Find where the given text appears and provide that cell's center as [X, Y] coordinate. 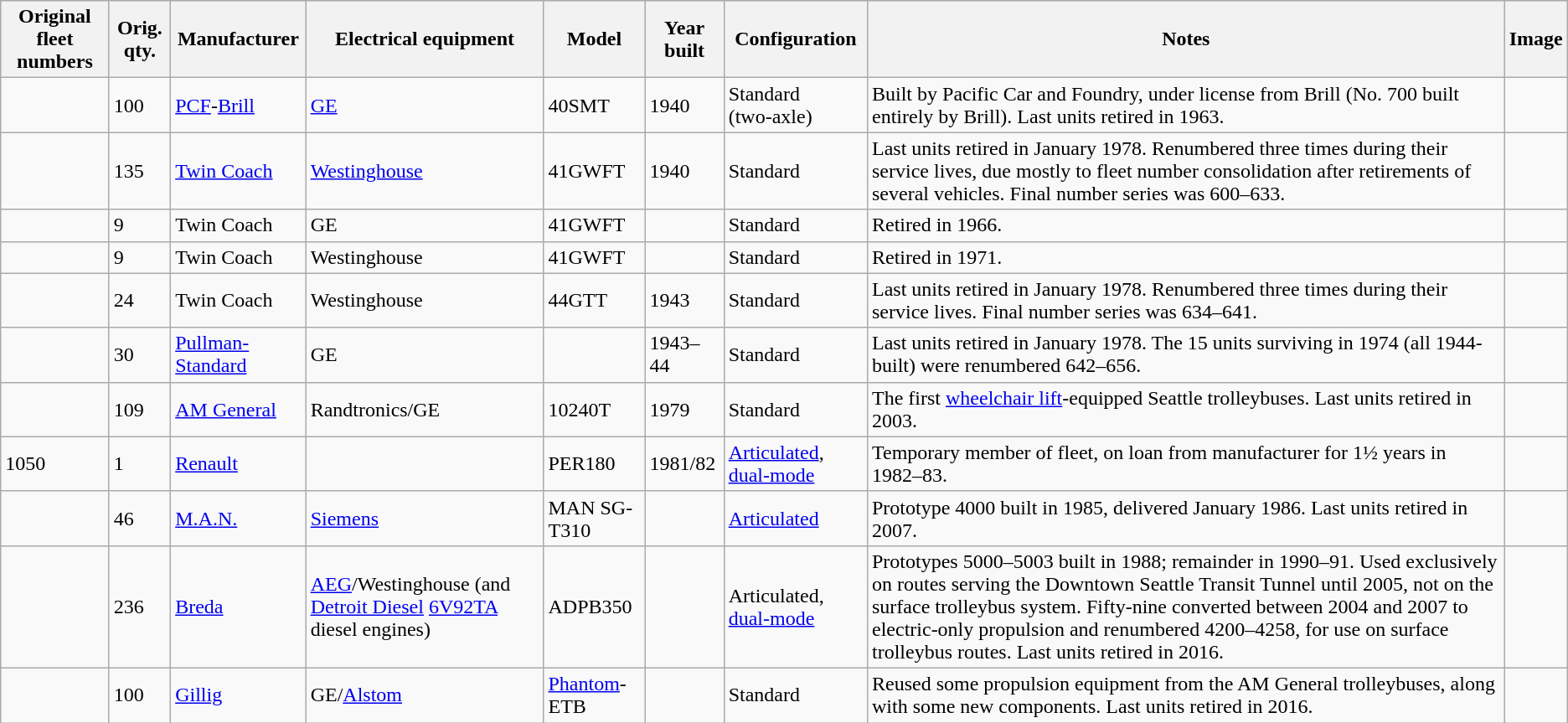
Standard(two-axle) [796, 106]
1050 [55, 464]
Retired in 1966. [1186, 225]
Notes [1186, 39]
135 [140, 171]
1981/82 [684, 464]
Siemens [425, 518]
Model [595, 39]
Articulated [796, 518]
30 [140, 355]
1943–44 [684, 355]
Pullman-Standard [238, 355]
Configuration [796, 39]
GE/Alstom [425, 695]
Temporary member of fleet, on loan from manufacturer for 1½ years in 1982–83. [1186, 464]
PER180 [595, 464]
Randtronics/GE [425, 409]
AEG/Westinghouse (and Detroit Diesel 6V92TA diesel engines) [425, 607]
M.A.N. [238, 518]
Prototype 4000 built in 1985, delivered January 1986. Last units retired in 2007. [1186, 518]
Manufacturer [238, 39]
1979 [684, 409]
Electrical equipment [425, 39]
Reused some propulsion equipment from the AM General trolleybuses, along with some new components. Last units retired in 2016. [1186, 695]
Breda [238, 607]
Last units retired in January 1978. The 15 units surviving in 1974 (all 1944-built) were renumbered 642–656. [1186, 355]
The first wheelchair lift-equipped Seattle trolleybuses. Last units retired in 2003. [1186, 409]
Retired in 1971. [1186, 257]
AM General [238, 409]
Image [1536, 39]
236 [140, 607]
PCF-Brill [238, 106]
Orig. qty. [140, 39]
44GTT [595, 300]
Gillig [238, 695]
Renault [238, 464]
Built by Pacific Car and Foundry, under license from Brill (No. 700 built entirely by Brill). Last units retired in 1963. [1186, 106]
MAN SG-T310 [595, 518]
1 [140, 464]
46 [140, 518]
Phantom-ETB [595, 695]
1943 [684, 300]
Last units retired in January 1978. Renumbered three times during their service lives. Final number series was 634–641. [1186, 300]
24 [140, 300]
40SMT [595, 106]
10240T [595, 409]
109 [140, 409]
ADPB350 [595, 607]
Original fleet numbers [55, 39]
Year built [684, 39]
